Scan for the cell matching the given text and deliver its [x, y] coordinate at center. 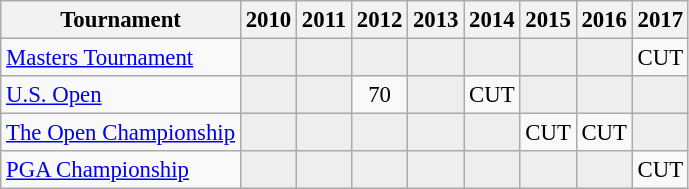
2010 [268, 20]
Masters Tournament [121, 58]
2012 [379, 20]
2013 [436, 20]
U.S. Open [121, 95]
70 [379, 95]
2017 [660, 20]
2016 [604, 20]
2011 [324, 20]
PGA Championship [121, 170]
Tournament [121, 20]
The Open Championship [121, 133]
2014 [492, 20]
2015 [548, 20]
